Return [x, y] of the center of cell containing provided text 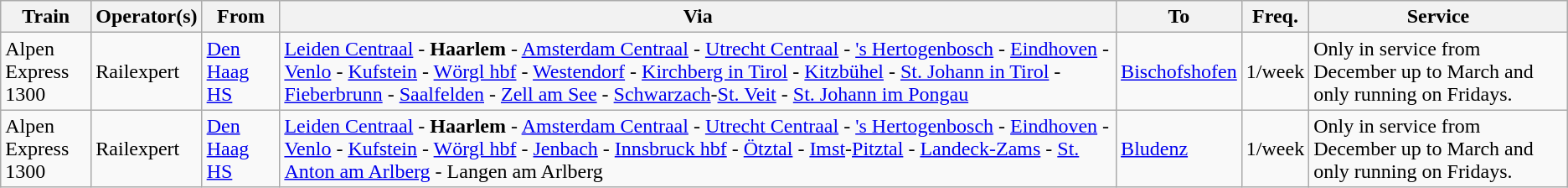
Service [1439, 17]
To [1179, 17]
Bludenz [1179, 149]
Operator(s) [147, 17]
Via [699, 17]
Bischofshofen [1179, 71]
Freq. [1275, 17]
From [241, 17]
Train [46, 17]
